Extract the [X, Y] coordinate from the center of the cell holding the provided text.  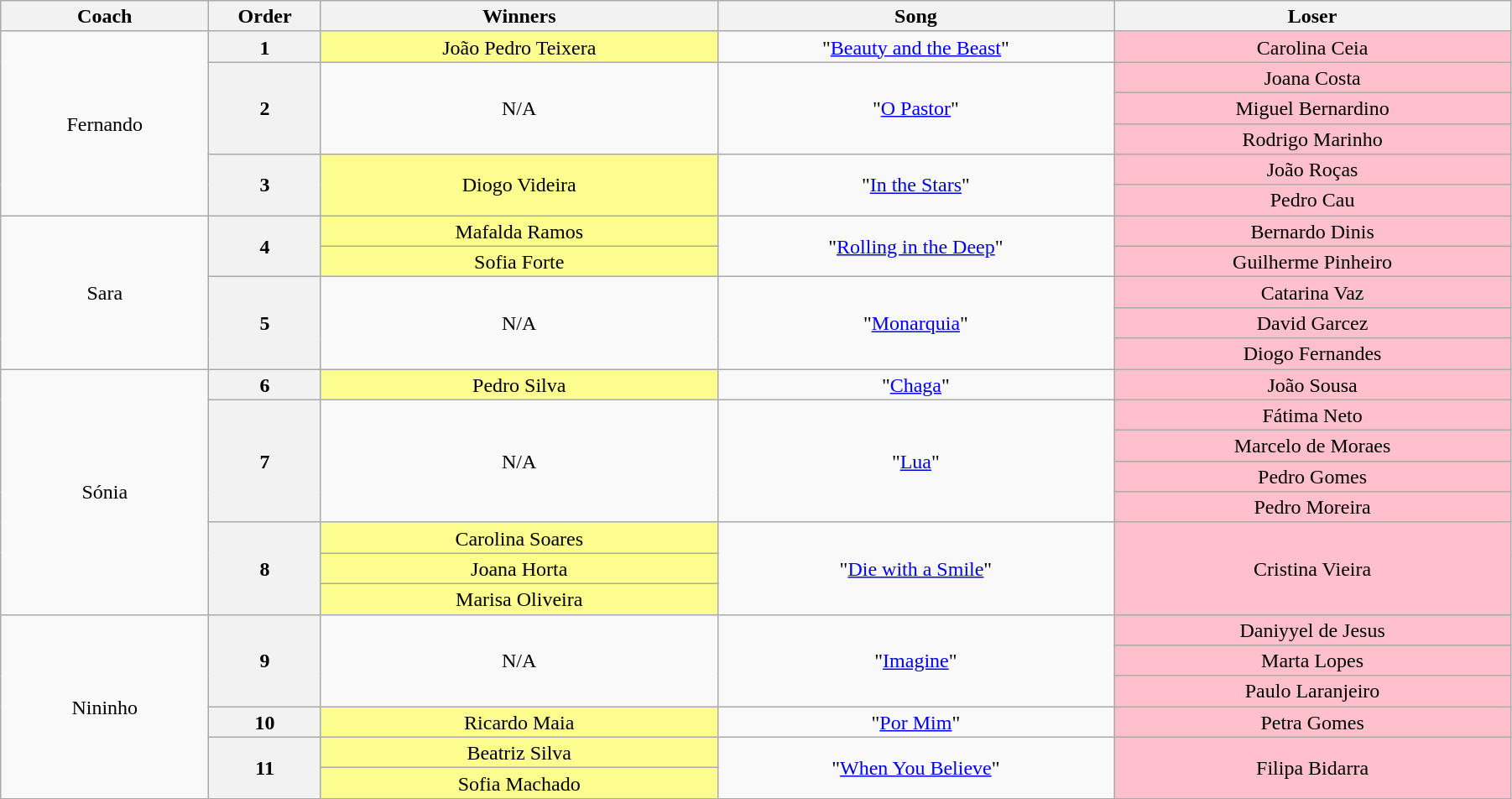
João Pedro Teixera [519, 47]
"Chaga" [916, 384]
Joana Costa [1312, 77]
5 [265, 323]
Carolina Ceia [1312, 47]
Pedro Cau [1312, 200]
Bernardo Dinis [1312, 232]
Ricardo Maia [519, 722]
Filipa Bidarra [1312, 767]
Sónia [105, 492]
9 [265, 661]
"Rolling in the Deep" [916, 247]
Guilherme Pinheiro [1312, 262]
3 [265, 185]
"Lua" [916, 461]
"In the Stars" [916, 185]
João Sousa [1312, 384]
Beatriz Silva [519, 752]
Sofia Forte [519, 262]
Carolina Soares [519, 537]
"Imagine" [916, 661]
7 [265, 461]
"Monarquia" [916, 323]
João Roças [1312, 170]
11 [265, 767]
Fátima Neto [1312, 415]
Song [916, 17]
Winners [519, 17]
2 [265, 108]
Coach [105, 17]
Marcelo de Moraes [1312, 446]
Sofia Machado [519, 784]
David Garcez [1312, 322]
"O Pastor" [916, 108]
8 [265, 568]
6 [265, 384]
Order [265, 17]
Rodrigo Marinho [1312, 139]
Nininho [105, 707]
Diogo Videira [519, 185]
4 [265, 247]
"Die with a Smile" [916, 568]
Pedro Moreira [1312, 507]
"Beauty and the Beast" [916, 47]
Loser [1312, 17]
Daniyyel de Jesus [1312, 629]
Joana Horta [519, 569]
Pedro Gomes [1312, 477]
Fernando [105, 123]
Mafalda Ramos [519, 232]
Marta Lopes [1312, 661]
Pedro Silva [519, 384]
"Por Mim" [916, 722]
Paulo Laranjeiro [1312, 692]
Cristina Vieira [1312, 568]
Diogo Fernandes [1312, 354]
Petra Gomes [1312, 722]
1 [265, 47]
Miguel Bernardino [1312, 107]
10 [265, 722]
Sara [105, 292]
"When You Believe" [916, 767]
Marisa Oliveira [519, 599]
Catarina Vaz [1312, 292]
